Detect which cell encompasses the target text, then output its (X, Y) center coordinate. 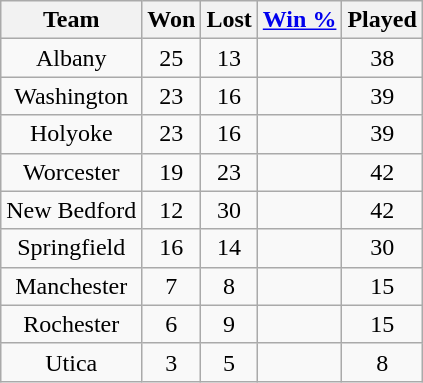
New Bedford (72, 210)
13 (229, 58)
7 (172, 286)
Won (172, 20)
Springfield (72, 248)
Lost (229, 20)
Utica (72, 362)
Holyoke (72, 134)
6 (172, 324)
Played (382, 20)
Worcester (72, 172)
3 (172, 362)
9 (229, 324)
14 (229, 248)
19 (172, 172)
Team (72, 20)
5 (229, 362)
12 (172, 210)
Washington (72, 96)
25 (172, 58)
38 (382, 58)
Albany (72, 58)
Win % (300, 20)
Rochester (72, 324)
Manchester (72, 286)
